Return (X, Y) of the center of cell containing provided text 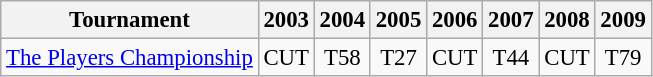
2006 (455, 20)
2004 (342, 20)
2007 (511, 20)
T44 (511, 58)
T58 (342, 58)
2008 (567, 20)
T27 (398, 58)
The Players Championship (130, 58)
T79 (623, 58)
2005 (398, 20)
2003 (286, 20)
Tournament (130, 20)
2009 (623, 20)
